For the text-containing cell, return its midpoint in (X, Y) coordinate format. 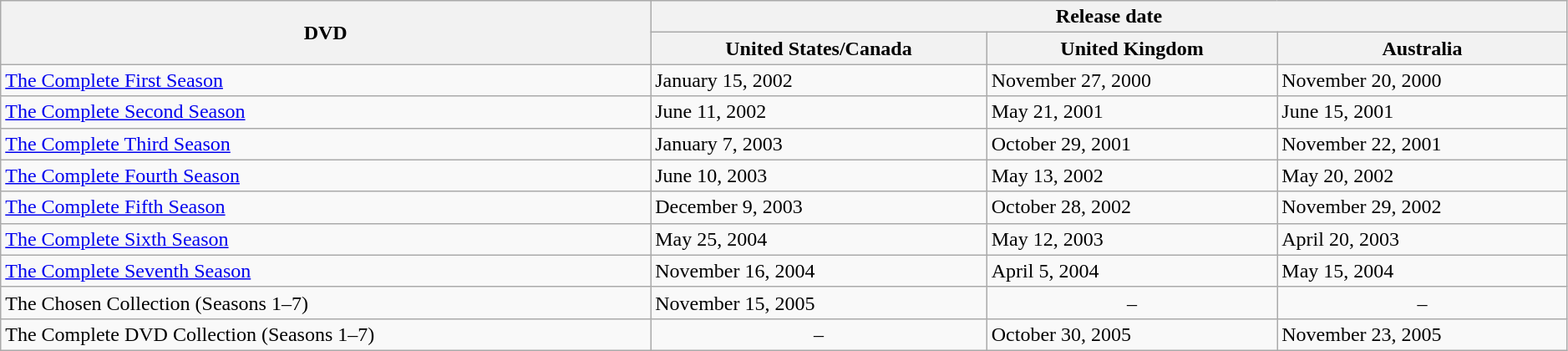
June 10, 2003 (819, 175)
The Complete DVD Collection (Seasons 1–7) (326, 334)
April 5, 2004 (1132, 271)
The Complete Fourth Season (326, 175)
The Complete Seventh Season (326, 271)
June 15, 2001 (1423, 112)
The Complete Third Season (326, 144)
November 22, 2001 (1423, 144)
The Chosen Collection (Seasons 1–7) (326, 303)
November 23, 2005 (1423, 334)
May 21, 2001 (1132, 112)
January 15, 2002 (819, 80)
November 20, 2000 (1423, 80)
The Complete Sixth Season (326, 239)
November 16, 2004 (819, 271)
October 29, 2001 (1132, 144)
The Complete Fifth Season (326, 207)
The Complete Second Season (326, 112)
United States/Canada (819, 48)
June 11, 2002 (819, 112)
Release date (1109, 17)
October 28, 2002 (1132, 207)
May 13, 2002 (1132, 175)
November 15, 2005 (819, 303)
November 27, 2000 (1132, 80)
DVD (326, 33)
November 29, 2002 (1423, 207)
October 30, 2005 (1132, 334)
December 9, 2003 (819, 207)
April 20, 2003 (1423, 239)
May 15, 2004 (1423, 271)
May 12, 2003 (1132, 239)
May 25, 2004 (819, 239)
Australia (1423, 48)
United Kingdom (1132, 48)
January 7, 2003 (819, 144)
May 20, 2002 (1423, 175)
The Complete First Season (326, 80)
